Determine the (X, Y) coordinate at the center of the cell enclosing the given text.  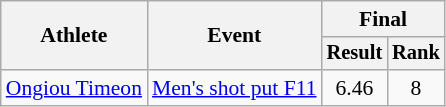
Rank (416, 54)
8 (416, 88)
Result (355, 54)
Event (234, 36)
Final (384, 19)
Athlete (74, 36)
Ongiou Timeon (74, 88)
Men's shot put F11 (234, 88)
6.46 (355, 88)
